Locate the cell with the specified text and output its (X, Y) center coordinate. 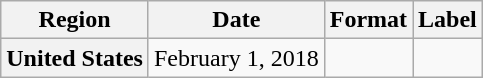
United States (75, 58)
Label (448, 20)
Date (236, 20)
Region (75, 20)
February 1, 2018 (236, 58)
Format (368, 20)
